Determine the (X, Y) coordinate at the center of the cell enclosing the given text.  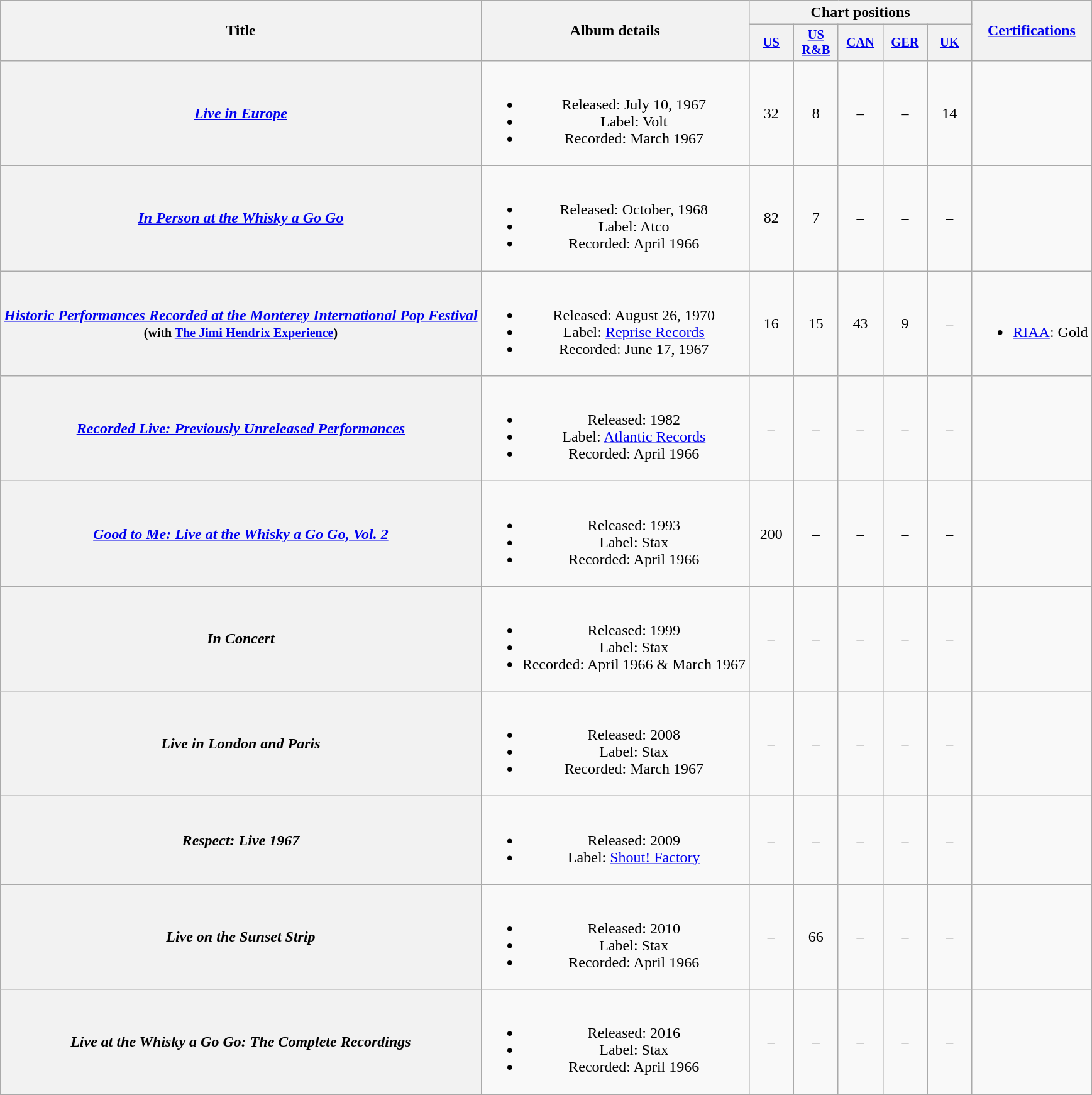
Historic Performances Recorded at the Monterey International Pop Festival(with The Jimi Hendrix Experience) (241, 323)
Released: 1993Label: StaxRecorded: April 1966 (615, 533)
Respect: Live 1967 (241, 840)
14 (949, 113)
Album details (615, 31)
Released: 1999Label: StaxRecorded: April 1966 & March 1967 (615, 639)
15 (816, 323)
Released: 2016Label: StaxRecorded: April 1966 (615, 1042)
82 (771, 219)
Released: 1982Label: Atlantic RecordsRecorded: April 1966 (615, 429)
Live on the Sunset Strip (241, 937)
Released: July 10, 1967Label: VoltRecorded: March 1967 (615, 113)
9 (905, 323)
200 (771, 533)
Title (241, 31)
In Person at the Whisky a Go Go (241, 219)
US R&B (816, 43)
Released: August 26, 1970Label: Reprise RecordsRecorded: June 17, 1967 (615, 323)
Live at the Whisky a Go Go: The Complete Recordings (241, 1042)
8 (816, 113)
Released: October, 1968Label: AtcoRecorded: April 1966 (615, 219)
32 (771, 113)
GER (905, 43)
Certifications (1032, 31)
7 (816, 219)
US (771, 43)
Chart positions (860, 13)
RIAA: Gold (1032, 323)
Live in London and Paris (241, 743)
UK (949, 43)
Released: 2008Label: StaxRecorded: March 1967 (615, 743)
Live in Europe (241, 113)
Recorded Live: Previously Unreleased Performances (241, 429)
66 (816, 937)
CAN (860, 43)
Good to Me: Live at the Whisky a Go Go, Vol. 2 (241, 533)
Released: 2009Label: Shout! Factory (615, 840)
In Concert (241, 639)
Released: 2010Label: StaxRecorded: April 1966 (615, 937)
43 (860, 323)
16 (771, 323)
